Capture the cell that displays the provided text and extract its (x, y) central coordinate. 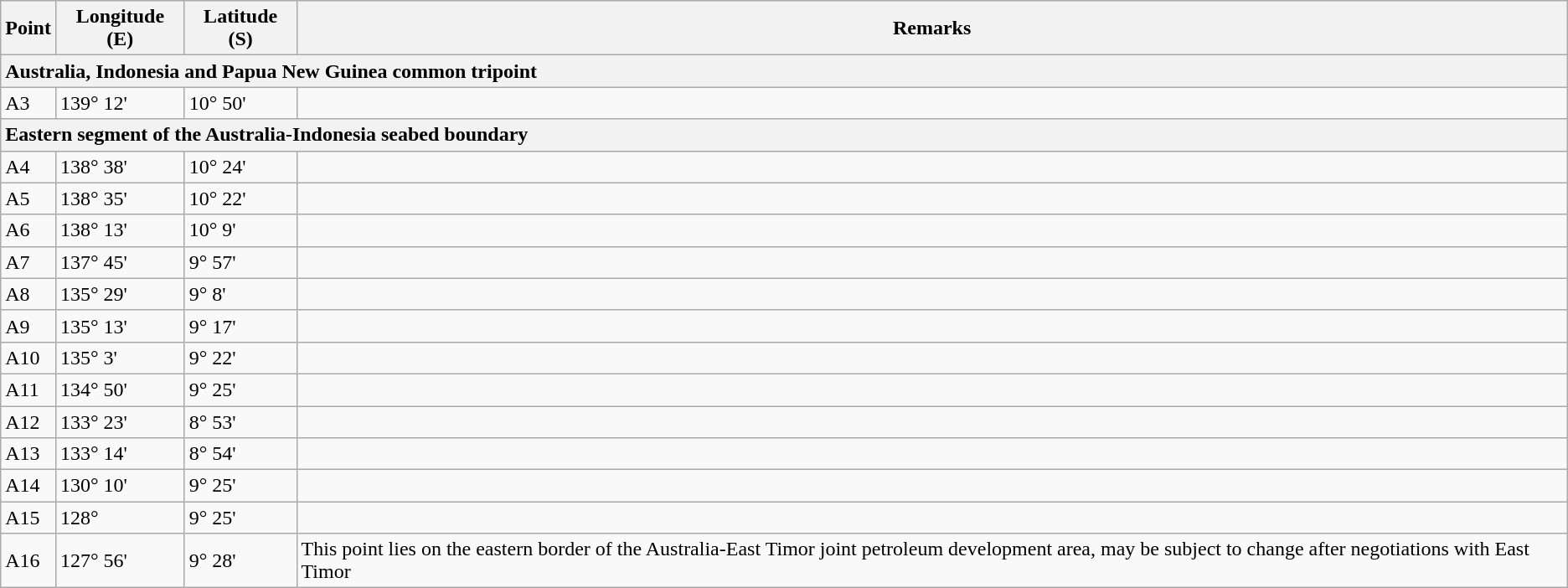
A15 (28, 518)
A7 (28, 262)
133° 23' (120, 421)
A14 (28, 486)
Eastern segment of the Australia-Indonesia seabed boundary (784, 135)
A11 (28, 389)
10° 24' (240, 167)
139° 12' (120, 103)
A6 (28, 230)
135° 3' (120, 358)
A12 (28, 421)
135° 29' (120, 294)
8° 54' (240, 454)
A9 (28, 326)
9° 8' (240, 294)
128° (120, 518)
8° 53' (240, 421)
135° 13' (120, 326)
134° 50' (120, 389)
9° 28' (240, 561)
137° 45' (120, 262)
9° 22' (240, 358)
138° 38' (120, 167)
10° 22' (240, 199)
A16 (28, 561)
A13 (28, 454)
A5 (28, 199)
9° 57' (240, 262)
A4 (28, 167)
10° 9' (240, 230)
Remarks (931, 28)
A3 (28, 103)
A8 (28, 294)
Longitude (E) (120, 28)
10° 50' (240, 103)
133° 14' (120, 454)
Latitude (S) (240, 28)
127° 56' (120, 561)
138° 13' (120, 230)
Australia, Indonesia and Papua New Guinea common tripoint (784, 71)
Point (28, 28)
A10 (28, 358)
130° 10' (120, 486)
138° 35' (120, 199)
9° 17' (240, 326)
